Pinpoint the cell where the given text exists, returning its (X, Y) midpoint coordinate. 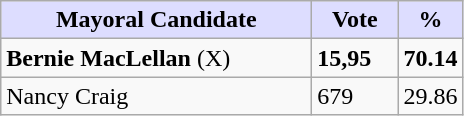
679 (355, 96)
Bernie MacLellan (X) (156, 58)
Mayoral Candidate (156, 20)
29.86 (430, 96)
Vote (355, 20)
% (430, 20)
Nancy Craig (156, 96)
15,95 (355, 58)
70.14 (430, 58)
